Capture the cell that displays the provided text and extract its [x, y] central coordinate. 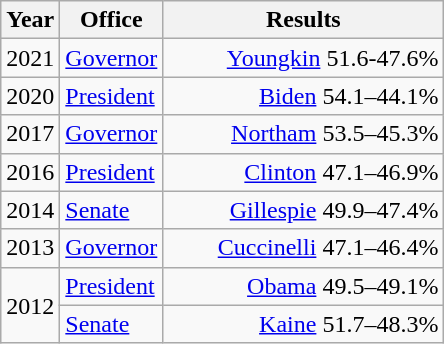
Biden 54.1–44.1% [304, 96]
2012 [30, 305]
Results [304, 20]
2014 [30, 210]
Office [112, 20]
Clinton 47.1–46.9% [304, 172]
2013 [30, 248]
Northam 53.5–45.3% [304, 134]
Youngkin 51.6-47.6% [304, 58]
Cuccinelli 47.1–46.4% [304, 248]
2020 [30, 96]
2016 [30, 172]
Gillespie 49.9–47.4% [304, 210]
Year [30, 20]
Obama 49.5–49.1% [304, 286]
2021 [30, 58]
2017 [30, 134]
Kaine 51.7–48.3% [304, 324]
